Find where the given text appears and provide that cell's center as [X, Y] coordinate. 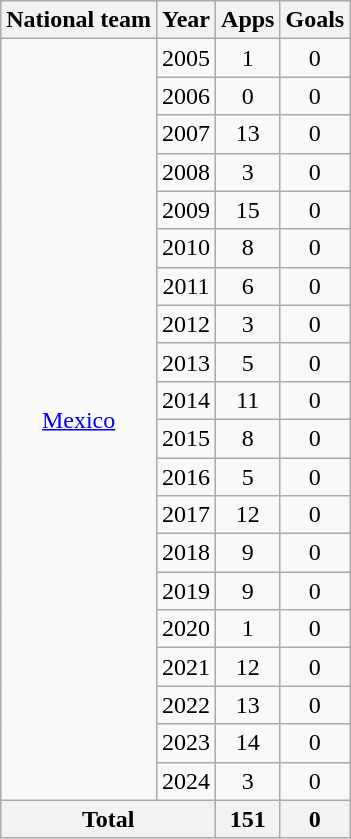
2022 [186, 705]
2009 [186, 210]
2006 [186, 96]
2010 [186, 248]
National team [79, 20]
15 [248, 210]
2024 [186, 781]
2012 [186, 324]
2016 [186, 477]
2023 [186, 743]
11 [248, 400]
Mexico [79, 420]
2019 [186, 591]
2017 [186, 515]
6 [248, 286]
2007 [186, 134]
Goals [315, 20]
2014 [186, 400]
2015 [186, 438]
2005 [186, 58]
Apps [248, 20]
Total [108, 819]
2020 [186, 629]
2008 [186, 172]
14 [248, 743]
151 [248, 819]
2018 [186, 553]
2011 [186, 286]
2013 [186, 362]
2021 [186, 667]
Year [186, 20]
